Pinpoint the cell where the given text exists, returning its [X, Y] midpoint coordinate. 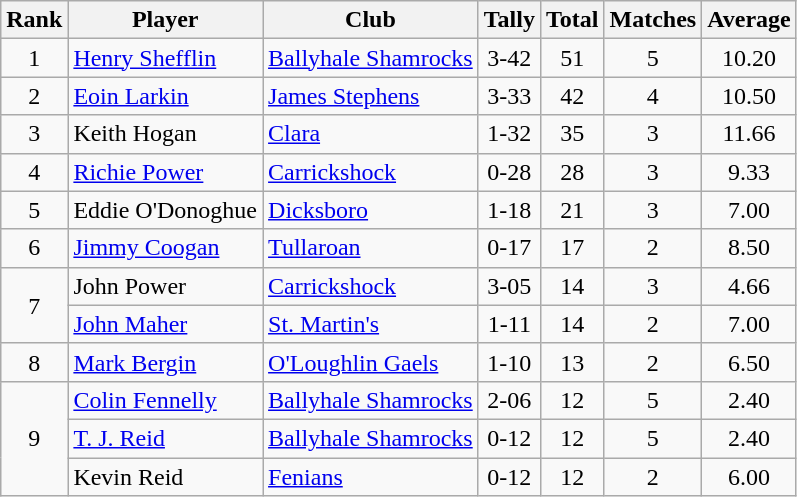
7 [34, 305]
Average [750, 20]
Club [371, 20]
4.66 [750, 286]
8 [34, 362]
17 [572, 248]
Kevin Reid [166, 477]
Tally [509, 20]
Player [166, 20]
St. Martin's [371, 324]
10.50 [750, 96]
35 [572, 134]
1-10 [509, 362]
Eoin Larkin [166, 96]
Dicksboro [371, 210]
42 [572, 96]
0-17 [509, 248]
O'Loughlin Gaels [371, 362]
Keith Hogan [166, 134]
John Power [166, 286]
6 [34, 248]
9 [34, 438]
Tullaroan [371, 248]
Henry Shefflin [166, 58]
Colin Fennelly [166, 400]
Mark Bergin [166, 362]
3-42 [509, 58]
21 [572, 210]
Rank [34, 20]
0-28 [509, 172]
1-18 [509, 210]
Clara [371, 134]
6.00 [750, 477]
Fenians [371, 477]
3-33 [509, 96]
6.50 [750, 362]
Richie Power [166, 172]
9.33 [750, 172]
T. J. Reid [166, 438]
28 [572, 172]
51 [572, 58]
13 [572, 362]
1-11 [509, 324]
8.50 [750, 248]
2-06 [509, 400]
Eddie O'Donoghue [166, 210]
James Stephens [371, 96]
10.20 [750, 58]
1 [34, 58]
Total [572, 20]
Jimmy Coogan [166, 248]
11.66 [750, 134]
John Maher [166, 324]
Matches [653, 20]
3-05 [509, 286]
1-32 [509, 134]
